Return [X, Y] of the center of cell containing provided text 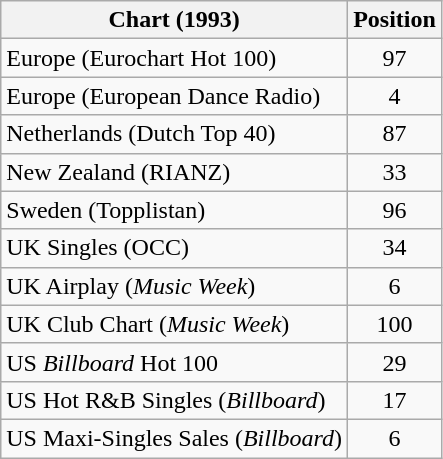
Europe (European Dance Radio) [174, 96]
29 [395, 362]
97 [395, 58]
Netherlands (Dutch Top 40) [174, 134]
US Hot R&B Singles (Billboard) [174, 400]
Chart (1993) [174, 20]
New Zealand (RIANZ) [174, 172]
US Billboard Hot 100 [174, 362]
17 [395, 400]
UK Club Chart (Music Week) [174, 324]
US Maxi-Singles Sales (Billboard) [174, 438]
UK Singles (OCC) [174, 248]
33 [395, 172]
Position [395, 20]
4 [395, 96]
87 [395, 134]
UK Airplay (Music Week) [174, 286]
Europe (Eurochart Hot 100) [174, 58]
Sweden (Topplistan) [174, 210]
34 [395, 248]
100 [395, 324]
96 [395, 210]
